Determine the (x, y) coordinate at the center of the cell enclosing the given text.  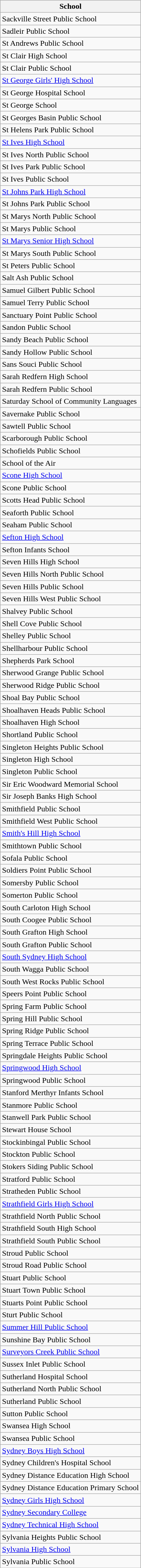
St Helens Park Public School (70, 130)
Seven Hills North Public School (70, 574)
Stratford Public School (70, 1179)
St Georges Basin Public School (70, 117)
School of the Air (70, 463)
School (70, 6)
Sylvania Heights Public School (70, 1537)
South West Rocks Public School (70, 982)
Sanctuary Point Public School (70, 315)
St Marys South Public School (70, 253)
Samuel Gilbert Public School (70, 290)
St George Girls' High School (70, 80)
St Peters Public School (70, 266)
Springdale Heights Public School (70, 1056)
Somersby Public School (70, 883)
Shalvey Public School (70, 611)
Soldiers Point Public School (70, 870)
Swansea High School (70, 1426)
Strathfield North Public School (70, 1216)
St Johns Park Public School (70, 204)
Stokers Siding Public School (70, 1167)
Sutton Public School (70, 1414)
Stuart Town Public School (70, 1290)
Seven Hills High School (70, 562)
Shortland Public School (70, 735)
Shelley Public School (70, 636)
St Andrews Public School (70, 43)
Sylvania High School (70, 1550)
Sutherland Hospital School (70, 1377)
Smith's Hill High School (70, 833)
Sydney Secondary College (70, 1512)
Shoal Bay Public School (70, 698)
Smithtown Public School (70, 846)
South Coogee Public School (70, 920)
Spring Farm Public School (70, 1006)
Scarborough Public School (70, 438)
Singleton Public School (70, 772)
Stanwell Park Public School (70, 1117)
Stratheden Public School (70, 1191)
St Marys Public School (70, 229)
Stockinbingal Public School (70, 1142)
Surveyors Creek Public School (70, 1352)
Springwood Public School (70, 1080)
Smithfield Public School (70, 809)
Sydney Distance Education High School (70, 1475)
Smithfield West Public School (70, 821)
Sydney Boys High School (70, 1451)
St Marys North Public School (70, 216)
St Johns Park High School (70, 192)
Sylvania Public School (70, 1562)
Sunshine Bay Public School (70, 1340)
Spring Terrace Public School (70, 1043)
Summer Hill Public School (70, 1327)
Sherwood Ridge Public School (70, 685)
Sussex Inlet Public School (70, 1364)
St George Hospital School (70, 93)
Stanmore Public School (70, 1105)
Stockton Public School (70, 1155)
Spring Hill Public School (70, 1019)
Singleton Heights Public School (70, 747)
Sydney Technical High School (70, 1525)
Stanford Merthyr Infants School (70, 1093)
Stroud Public School (70, 1253)
Stewart House School (70, 1130)
Speers Point Public School (70, 994)
Scone High School (70, 475)
Shoalhaven Heads Public School (70, 710)
Sherwood Grange Public School (70, 673)
Shell Cove Public School (70, 624)
South Carloton High School (70, 907)
Sutherland Public School (70, 1401)
Stuart Public School (70, 1278)
Strathfield Girls High School (70, 1204)
Strathfield South High School (70, 1228)
St George School (70, 105)
Stuarts Point Public School (70, 1302)
Shoalhaven High School (70, 722)
Scone Public School (70, 488)
South Grafton Public School (70, 945)
Sarah Redfern Public School (70, 389)
Seaforth Public School (70, 512)
Sadleir Public School (70, 31)
Shepherds Park School (70, 661)
Singleton High School (70, 760)
Springwood High School (70, 1068)
Scotts Head Public School (70, 500)
Somerton Public School (70, 895)
Spring Ridge Public School (70, 1031)
Sandy Hollow Public School (70, 352)
Sefton Infants School (70, 550)
Sydney Girls High School (70, 1500)
South Sydney High School (70, 957)
Sofala Public School (70, 858)
Sandon Public School (70, 327)
Sandy Beach Public School (70, 340)
Sydney Distance Education Primary School (70, 1488)
St Ives North Public School (70, 155)
St Ives Public School (70, 179)
Sans Souci Public School (70, 365)
Sawtell Public School (70, 426)
Strathfield South Public School (70, 1241)
St Marys Senior High School (70, 241)
Sir Eric Woodward Memorial School (70, 784)
Samuel Terry Public School (70, 303)
St Ives Park Public School (70, 167)
Seaham Public School (70, 525)
South Grafton High School (70, 932)
Sturt Public School (70, 1315)
Sutherland North Public School (70, 1389)
Sir Joseph Banks High School (70, 796)
Seven Hills West Public School (70, 599)
Schofields Public School (70, 451)
Swansea Public School (70, 1438)
South Wagga Public School (70, 969)
Sackville Street Public School (70, 19)
St Clair High School (70, 56)
Sarah Redfern High School (70, 377)
Sefton High School (70, 537)
St Ives High School (70, 142)
St Clair Public School (70, 68)
Stroud Road Public School (70, 1265)
Sydney Children's Hospital School (70, 1463)
Saturday School of Community Languages (70, 401)
Savernake Public School (70, 414)
Seven Hills Public School (70, 587)
Shellharbour Public School (70, 648)
Salt Ash Public School (70, 278)
